Detect which cell encompasses the target text, then output its [x, y] center coordinate. 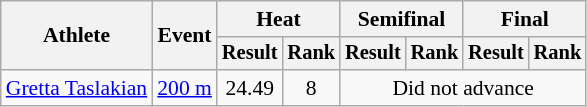
Gretta Taslakian [76, 88]
Semifinal [402, 19]
Athlete [76, 36]
Final [524, 19]
Did not advance [463, 88]
Event [184, 36]
8 [311, 88]
Heat [278, 19]
24.49 [250, 88]
200 m [184, 88]
